Determine the (x, y) coordinate at the center of the cell enclosing the given text.  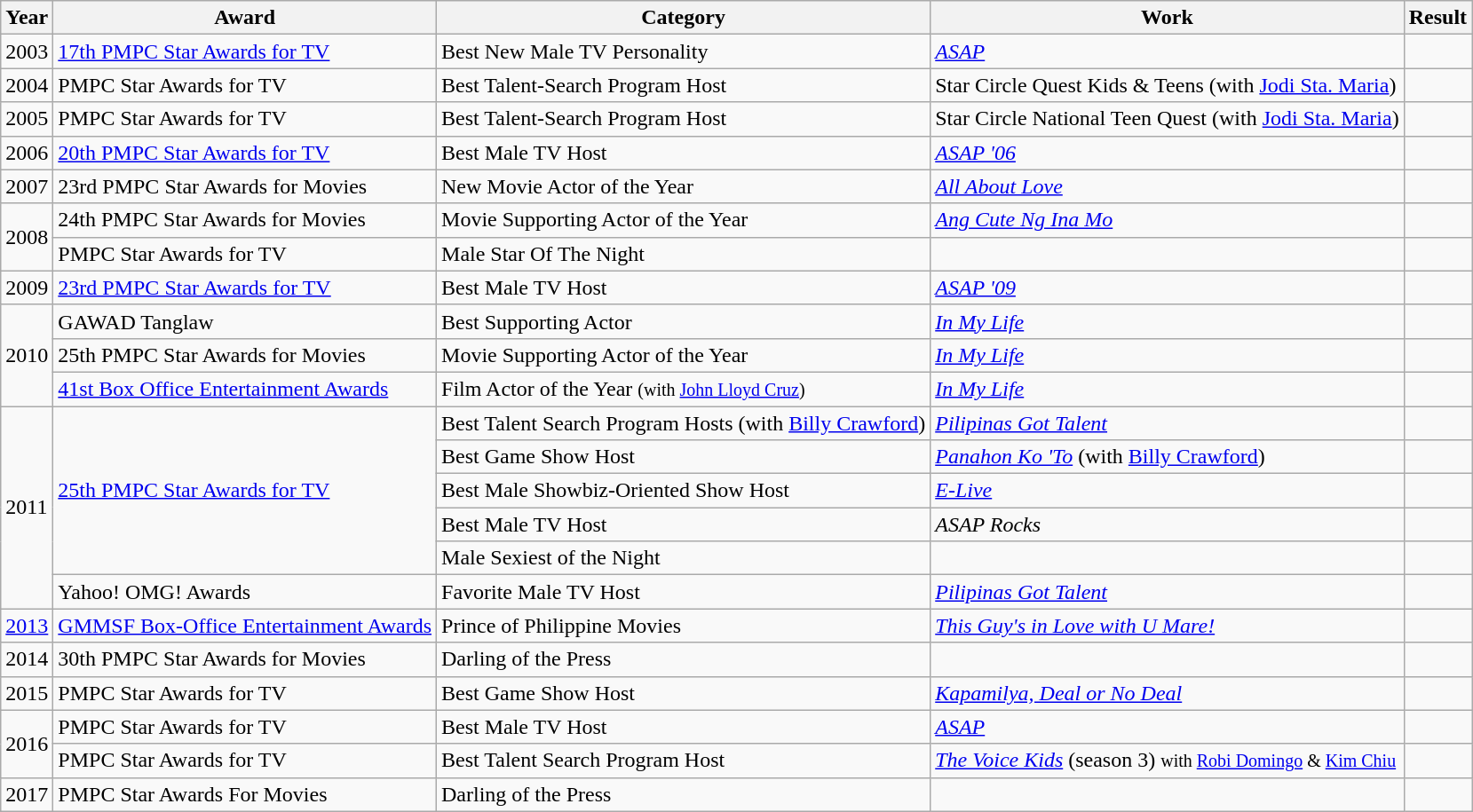
25th PMPC Star Awards for TV (245, 491)
All About Love (1168, 186)
New Movie Actor of the Year (684, 186)
2010 (27, 355)
Star Circle Quest Kids & Teens (with Jodi Sta. Maria) (1168, 85)
24th PMPC Star Awards for Movies (245, 220)
This Guy's in Love with U Mare! (1168, 626)
Film Actor of the Year (with John Lloyd Cruz) (684, 389)
20th PMPC Star Awards for TV (245, 153)
2008 (27, 237)
2014 (27, 659)
Best Male Showbiz-Oriented Show Host (684, 491)
PMPC Star Awards For Movies (245, 794)
Best Supporting Actor (684, 321)
Best New Male TV Personality (684, 51)
2006 (27, 153)
The Voice Kids (season 3) with Robi Domingo & Kim Chiu (1168, 761)
Kapamilya, Deal or No Deal (1168, 693)
Male Star Of The Night (684, 254)
Best Talent Search Program Hosts (with Billy Crawford) (684, 423)
Result (1437, 18)
23rd PMPC Star Awards for TV (245, 288)
2016 (27, 744)
2003 (27, 51)
ASAP Rocks (1168, 524)
Year (27, 18)
2013 (27, 626)
2017 (27, 794)
E-Live (1168, 491)
41st Box Office Entertainment Awards (245, 389)
2015 (27, 693)
GMMSF Box-Office Entertainment Awards (245, 626)
Male Sexiest of the Night (684, 558)
ASAP '09 (1168, 288)
Favorite Male TV Host (684, 592)
17th PMPC Star Awards for TV (245, 51)
Ang Cute Ng Ina Mo (1168, 220)
30th PMPC Star Awards for Movies (245, 659)
Yahoo! OMG! Awards (245, 592)
Prince of Philippine Movies (684, 626)
Panahon Ko 'To (with Billy Crawford) (1168, 457)
2009 (27, 288)
2007 (27, 186)
2005 (27, 119)
Work (1168, 18)
2011 (27, 508)
25th PMPC Star Awards for Movies (245, 355)
2004 (27, 85)
Award (245, 18)
GAWAD Tanglaw (245, 321)
ASAP '06 (1168, 153)
Star Circle National Teen Quest (with Jodi Sta. Maria) (1168, 119)
23rd PMPC Star Awards for Movies (245, 186)
Category (684, 18)
Best Talent Search Program Host (684, 761)
